For the text-containing cell, return its midpoint in [x, y] coordinate format. 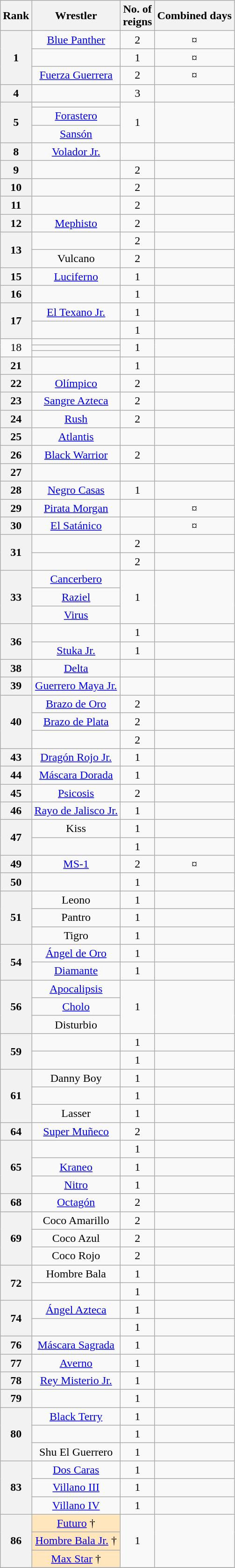
76 [16, 1345]
36 [16, 642]
23 [16, 401]
No. ofreigns [137, 16]
Dragón Rojo Jr. [76, 757]
17 [16, 321]
Black Warrior [76, 454]
49 [16, 864]
Wrestler [76, 16]
Tigro [76, 935]
26 [16, 454]
Rush [76, 419]
Super Muñeco [76, 1131]
Pirata Morgan [76, 508]
47 [16, 838]
40 [16, 722]
Guerrero Maya Jr. [76, 686]
Averno [76, 1363]
Sansón [76, 134]
50 [16, 882]
Ángel de Oro [76, 953]
Atlantis [76, 437]
86 [16, 1541]
Pantro [76, 918]
5 [16, 123]
Shu El Guerrero [76, 1452]
44 [16, 775]
Stuka Jr. [76, 650]
Lasser [76, 1114]
16 [16, 294]
13 [16, 250]
64 [16, 1131]
22 [16, 383]
Coco Azul [76, 1238]
Apocalipsis [76, 989]
Cholo [76, 1006]
El Satánico [76, 526]
Futuro † [76, 1523]
56 [16, 1006]
Combined days [194, 16]
54 [16, 962]
Volador Jr. [76, 152]
Nitro [76, 1185]
Kiss [76, 829]
79 [16, 1399]
69 [16, 1238]
Psicosis [76, 793]
Negro Casas [76, 490]
Coco Amarillo [76, 1220]
Dos Caras [76, 1470]
74 [16, 1318]
72 [16, 1283]
Fuerza Guerrera [76, 75]
38 [16, 668]
El Texano Jr. [76, 312]
28 [16, 490]
27 [16, 472]
21 [16, 365]
77 [16, 1363]
46 [16, 811]
Rey Misterio Jr. [76, 1381]
Coco Rojo [76, 1256]
Diamante [76, 971]
15 [16, 277]
33 [16, 597]
80 [16, 1434]
Rank [16, 16]
Rayo de Jalisco Jr. [76, 811]
43 [16, 757]
4 [16, 93]
10 [16, 187]
Máscara Dorada [76, 775]
68 [16, 1203]
59 [16, 1051]
12 [16, 223]
Mephisto [76, 223]
Luciferno [76, 277]
Disturbio [76, 1024]
Leono [76, 900]
Brazo de Plata [76, 722]
Hombre Bala [76, 1274]
Cancerbero [76, 579]
61 [16, 1095]
Olímpico [76, 383]
Hombre Bala Jr. † [76, 1541]
9 [16, 169]
30 [16, 526]
MS-1 [76, 864]
Ángel Azteca [76, 1309]
24 [16, 419]
31 [16, 553]
78 [16, 1381]
39 [16, 686]
Max Star † [76, 1559]
11 [16, 205]
3 [137, 93]
29 [16, 508]
Delta [76, 668]
Kraneo [76, 1167]
Blue Panther [76, 40]
Octagón [76, 1203]
Sangre Azteca [76, 401]
25 [16, 437]
Danny Boy [76, 1078]
Black Terry [76, 1416]
Villano IV [76, 1505]
Brazo de Oro [76, 704]
45 [16, 793]
Raziel [76, 597]
18 [16, 348]
Forastero [76, 116]
51 [16, 918]
Villano III [76, 1488]
Máscara Sagrada [76, 1345]
Vulcano [76, 259]
Virus [76, 615]
8 [16, 152]
83 [16, 1488]
65 [16, 1167]
